Identify which cell holds the provided text, then report its (x, y) central coordinate. 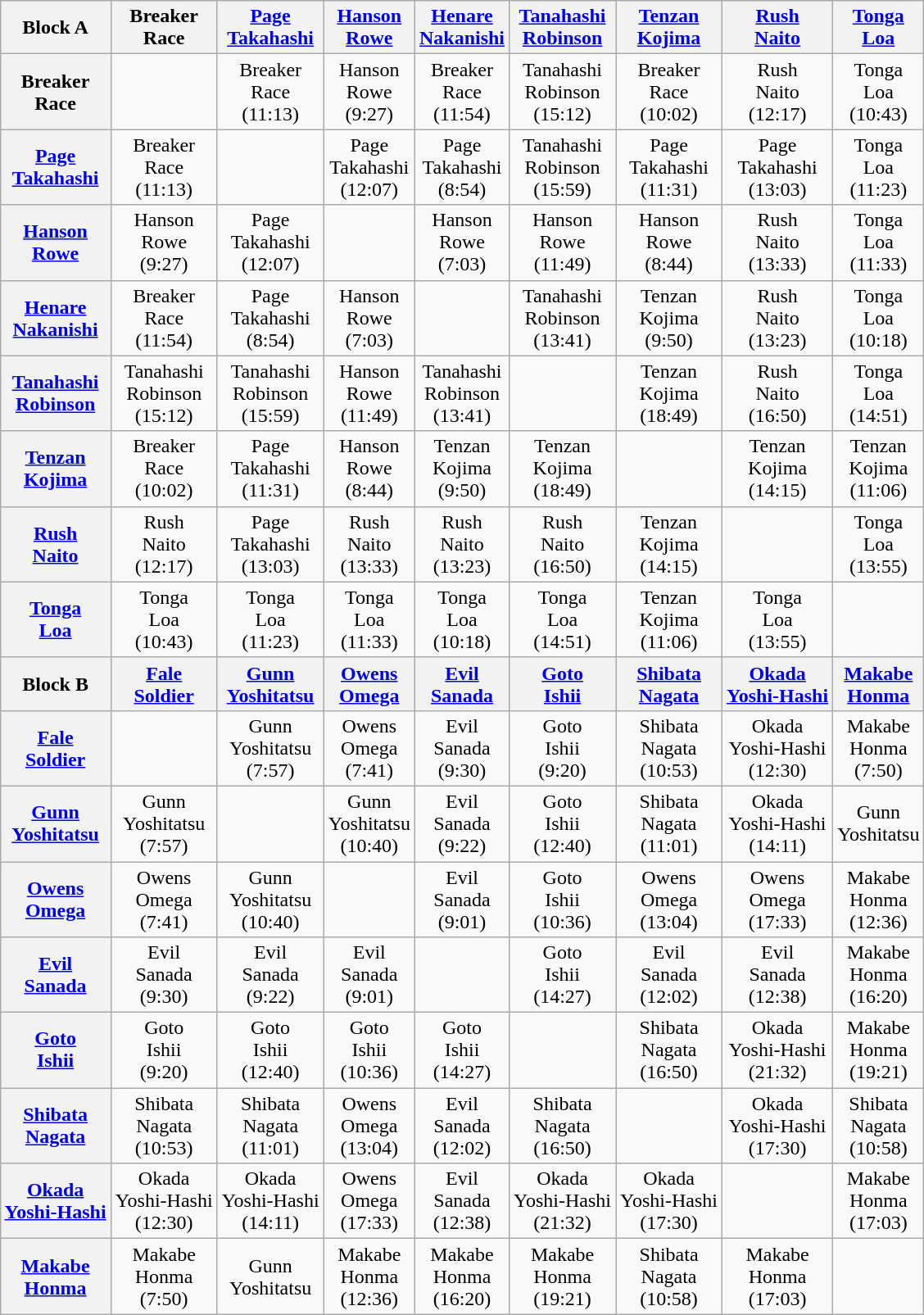
Block B (56, 683)
Block A (56, 28)
